Return [X, Y] of the center of cell containing provided text 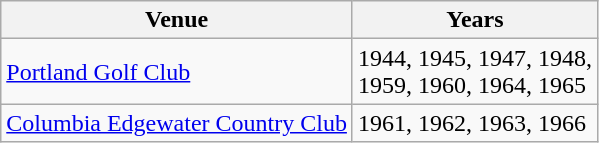
1944, 1945, 1947, 1948,1959, 1960, 1964, 1965 [474, 72]
Years [474, 20]
1961, 1962, 1963, 1966 [474, 123]
Venue [177, 20]
Columbia Edgewater Country Club [177, 123]
Portland Golf Club [177, 72]
